For the text-containing cell, return its midpoint in [X, Y] coordinate format. 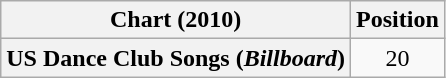
Position [398, 20]
US Dance Club Songs (Billboard) [176, 58]
Chart (2010) [176, 20]
20 [398, 58]
